Locate the cell with the specified text and output its [x, y] center coordinate. 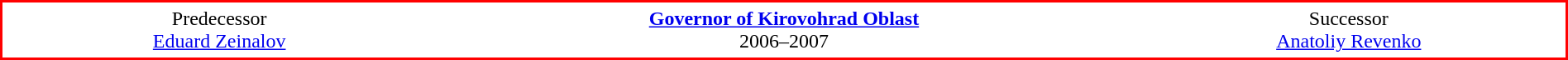
SuccessorAnatoliy Revenko [1350, 30]
PredecessorEduard Zeinalov [219, 30]
Governor of Kirovohrad Oblast2006–2007 [784, 30]
